Output the [X, Y] coordinate of the center of the cell containing the given text.  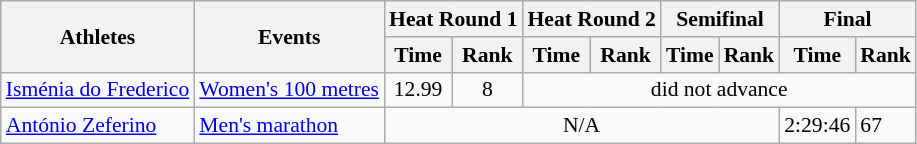
António Zeferino [98, 126]
8 [487, 90]
Events [289, 36]
Athletes [98, 36]
N/A [582, 126]
Final [848, 19]
12.99 [418, 90]
Semifinal [720, 19]
Heat Round 1 [453, 19]
Women's 100 metres [289, 90]
Men's marathon [289, 126]
did not advance [718, 90]
Heat Round 2 [591, 19]
67 [886, 126]
2:29:46 [817, 126]
Isménia do Frederico [98, 90]
